Identify which cell holds the provided text, then report its (x, y) central coordinate. 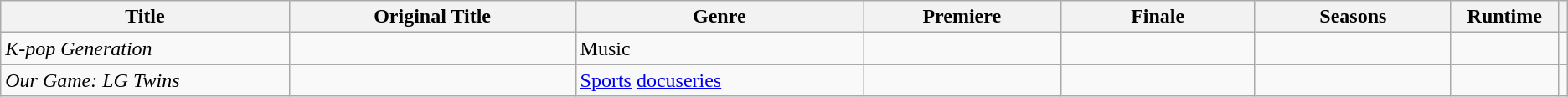
K-pop Generation (145, 48)
Music (720, 48)
Runtime (1504, 17)
Genre (720, 17)
Finale (1158, 17)
Sports docuseries (720, 80)
Title (145, 17)
Seasons (1353, 17)
Original Title (432, 17)
Premiere (962, 17)
Our Game: LG Twins (145, 80)
